Locate the cell with the specified text and output its (X, Y) center coordinate. 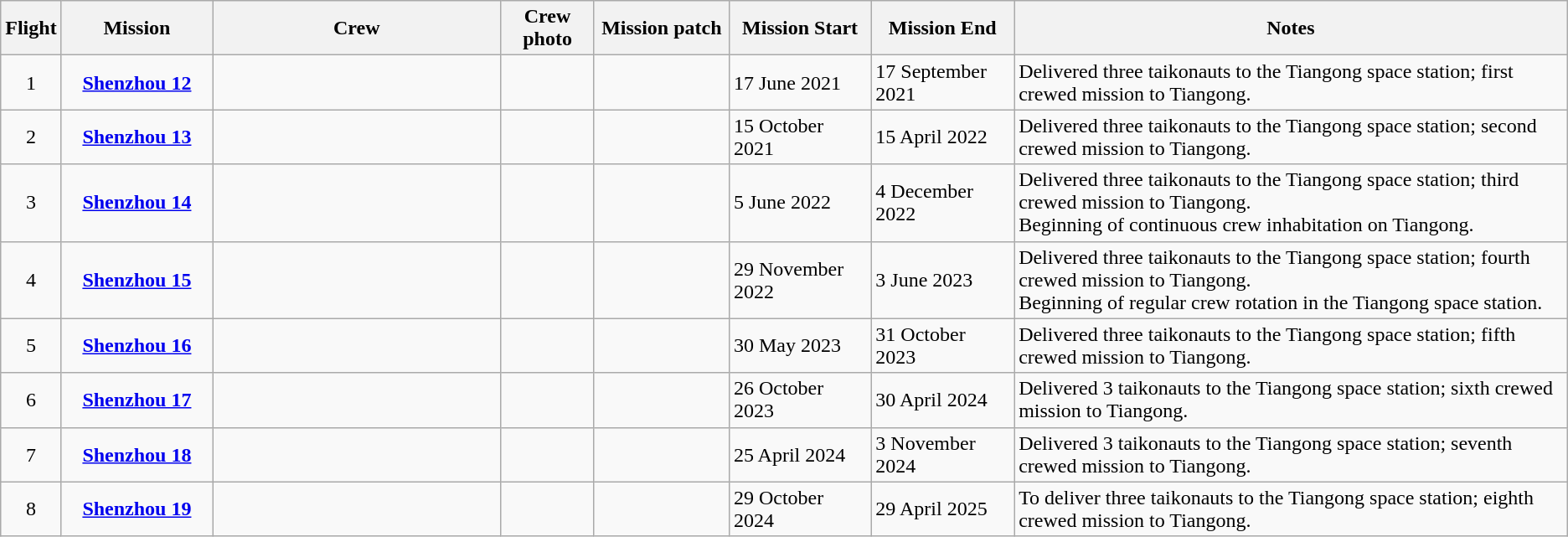
Shenzhou 12 (137, 82)
29 November 2022 (799, 280)
Shenzhou 17 (137, 400)
15 October 2021 (799, 137)
Shenzhou 18 (137, 454)
30 April 2024 (943, 400)
3 June 2023 (943, 280)
29 October 2024 (799, 509)
Crew (357, 28)
1 (31, 82)
25 April 2024 (799, 454)
5 (31, 345)
Delivered three taikonauts to the Tiangong space station; third crewed mission to Tiangong.Beginning of continuous crew inhabitation on Tiangong. (1292, 203)
Delivered three taikonauts to the Tiangong space station; second crewed mission to Tiangong. (1292, 137)
Mission (137, 28)
2 (31, 137)
31 October 2023 (943, 345)
5 June 2022 (799, 203)
17 June 2021 (799, 82)
30 May 2023 (799, 345)
3 November 2024 (943, 454)
Shenzhou 16 (137, 345)
Shenzhou 15 (137, 280)
Shenzhou 19 (137, 509)
8 (31, 509)
4 December 2022 (943, 203)
29 April 2025 (943, 509)
Shenzhou 14 (137, 203)
Delivered 3 taikonauts to the Tiangong space station; seventh crewed mission to Tiangong. (1292, 454)
4 (31, 280)
Delivered three taikonauts to the Tiangong space station; fifth crewed mission to Tiangong. (1292, 345)
Shenzhou 13 (137, 137)
3 (31, 203)
6 (31, 400)
26 October 2023 (799, 400)
7 (31, 454)
Delivered three taikonauts to the Tiangong space station; first crewed mission to Tiangong. (1292, 82)
Crew photo (548, 28)
To deliver three taikonauts to the Tiangong space station; eighth crewed mission to Tiangong. (1292, 509)
17 September 2021 (943, 82)
Notes (1292, 28)
Mission End (943, 28)
Mission Start (799, 28)
Flight (31, 28)
15 April 2022 (943, 137)
Delivered 3 taikonauts to the Tiangong space station; sixth crewed mission to Tiangong. (1292, 400)
Mission patch (662, 28)
